Detect which cell encompasses the target text, then output its (x, y) center coordinate. 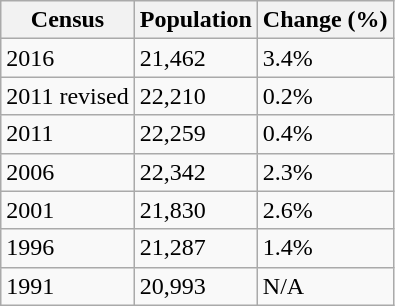
2.6% (325, 210)
0.2% (325, 96)
2011 (68, 134)
1991 (68, 286)
2011 revised (68, 96)
3.4% (325, 58)
2.3% (325, 172)
21,287 (196, 248)
22,342 (196, 172)
22,210 (196, 96)
Population (196, 20)
1996 (68, 248)
2001 (68, 210)
Census (68, 20)
0.4% (325, 134)
21,830 (196, 210)
N/A (325, 286)
Change (%) (325, 20)
2006 (68, 172)
1.4% (325, 248)
20,993 (196, 286)
2016 (68, 58)
21,462 (196, 58)
22,259 (196, 134)
